Search for the cell housing the specified text and yield its [X, Y] center coordinate. 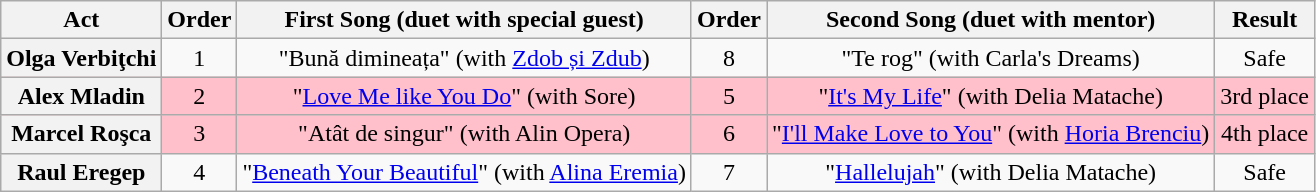
3 [200, 134]
"Love Me like You Do" (with Sore) [464, 96]
4th place [1265, 134]
Marcel Roşca [82, 134]
3rd place [1265, 96]
7 [728, 172]
8 [728, 58]
"I'll Make Love to You" (with Horia Brenciu) [991, 134]
5 [728, 96]
1 [200, 58]
2 [200, 96]
6 [728, 134]
Second Song (duet with mentor) [991, 20]
"Atât de singur" (with Alin Opera) [464, 134]
Result [1265, 20]
First Song (duet with special guest) [464, 20]
Alex Mladin [82, 96]
Act [82, 20]
"It's My Life" (with Delia Matache) [991, 96]
"Hallelujah" (with Delia Matache) [991, 172]
"Bună dimineața" (with Zdob și Zdub) [464, 58]
4 [200, 172]
Olga Verbiţchi [82, 58]
"Beneath Your Beautiful" (with Alina Eremia) [464, 172]
Raul Eregep [82, 172]
"Te rog" (with Carla's Dreams) [991, 58]
